Identify which cell holds the provided text, then report its (X, Y) central coordinate. 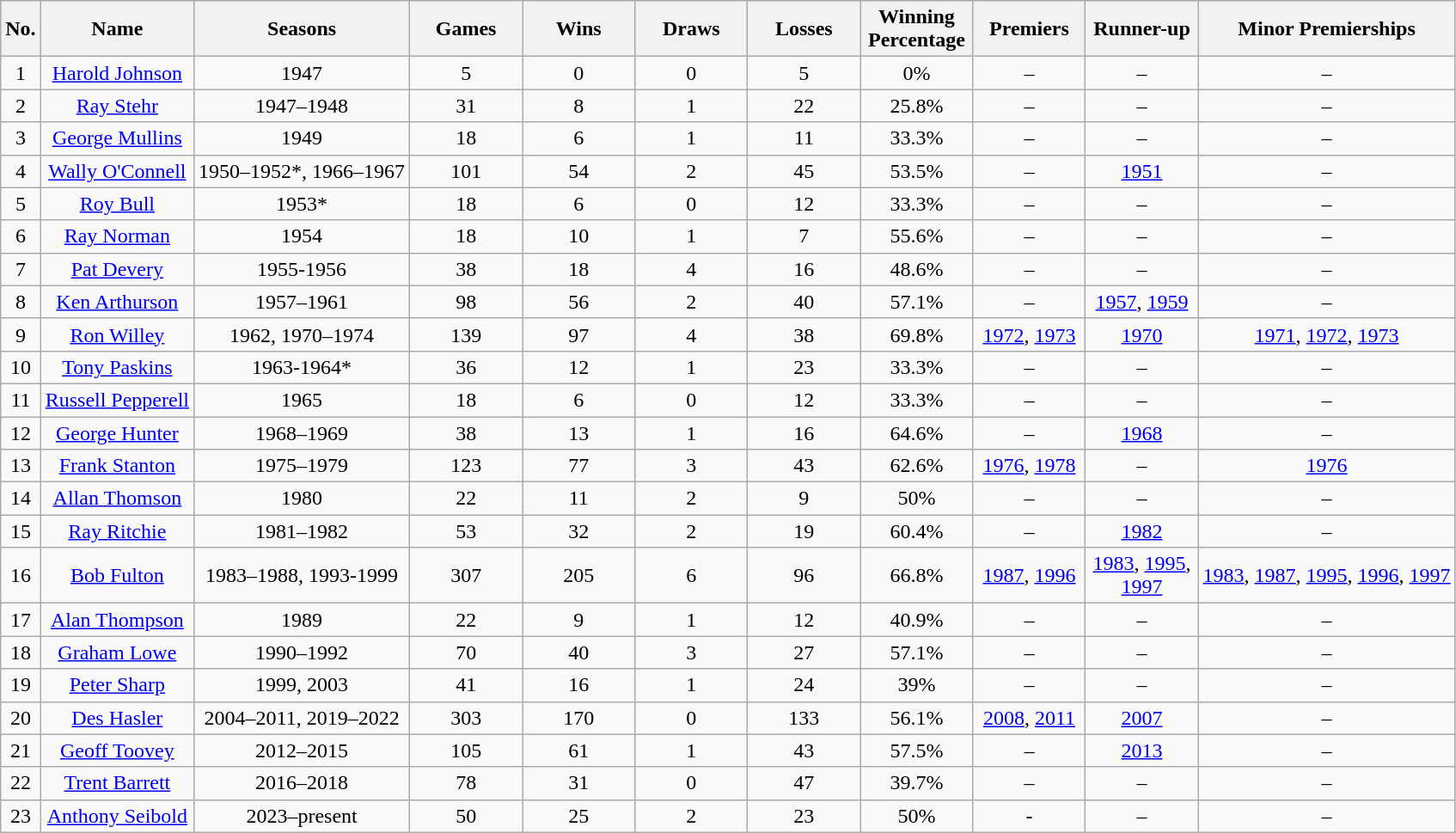
Trent Barrett (117, 783)
Ken Arthurson (117, 302)
George Hunter (117, 432)
Games (466, 29)
Name (117, 29)
Winning Percentage (916, 29)
36 (466, 367)
25.8% (916, 106)
No. (21, 29)
1989 (303, 620)
1982 (1141, 531)
25 (579, 816)
54 (579, 171)
Ron Willey (117, 334)
1962, 1970–1974 (303, 334)
77 (579, 466)
2008, 2011 (1030, 718)
1987, 1996 (1030, 576)
1981–1982 (303, 531)
1975–1979 (303, 466)
2007 (1141, 718)
1954 (303, 236)
- (1030, 816)
1968–1969 (303, 432)
123 (466, 466)
1990–1992 (303, 652)
27 (804, 652)
50 (466, 816)
1965 (303, 400)
48.6% (916, 269)
170 (579, 718)
Runner-up (1141, 29)
24 (804, 685)
1957, 1959 (1141, 302)
39.7% (916, 783)
55.6% (916, 236)
66.8% (916, 576)
64.6% (916, 432)
96 (804, 576)
2004–2011, 2019–2022 (303, 718)
1963-1964* (303, 367)
2012–2015 (303, 750)
George Mullins (117, 138)
69.8% (916, 334)
1983–1988, 1993-1999 (303, 576)
303 (466, 718)
Alan Thompson (117, 620)
307 (466, 576)
Geoff Toovey (117, 750)
2023–present (303, 816)
1955-1956 (303, 269)
Anthony Seibold (117, 816)
78 (466, 783)
Peter Sharp (117, 685)
1953* (303, 204)
62.6% (916, 466)
Frank Stanton (117, 466)
53 (466, 531)
1976, 1978 (1030, 466)
Premiers (1030, 29)
1971, 1972, 1973 (1327, 334)
57.5% (916, 750)
Minor Premierships (1327, 29)
41 (466, 685)
15 (21, 531)
Seasons (303, 29)
17 (21, 620)
1947–1948 (303, 106)
Des Hasler (117, 718)
101 (466, 171)
Ray Stehr (117, 106)
97 (579, 334)
Russell Pepperell (117, 400)
39% (916, 685)
32 (579, 531)
Draws (691, 29)
1983, 1995, 1997 (1141, 576)
Wally O'Connell (117, 171)
Graham Lowe (117, 652)
56 (579, 302)
105 (466, 750)
53.5% (916, 171)
Ray Ritchie (117, 531)
1983, 1987, 1995, 1996, 1997 (1327, 576)
56.1% (916, 718)
1999, 2003 (303, 685)
Allan Thomson (117, 499)
14 (21, 499)
2016–2018 (303, 783)
1968 (1141, 432)
1976 (1327, 466)
1980 (303, 499)
1972, 1973 (1030, 334)
70 (466, 652)
1950–1952*, 1966–1967 (303, 171)
2013 (1141, 750)
1949 (303, 138)
Harold Johnson (117, 73)
Tony Paskins (117, 367)
205 (579, 576)
Ray Norman (117, 236)
133 (804, 718)
139 (466, 334)
1957–1961 (303, 302)
61 (579, 750)
Losses (804, 29)
45 (804, 171)
1951 (1141, 171)
1970 (1141, 334)
Pat Devery (117, 269)
40.9% (916, 620)
47 (804, 783)
60.4% (916, 531)
20 (21, 718)
Roy Bull (117, 204)
Bob Fulton (117, 576)
98 (466, 302)
0% (916, 73)
21 (21, 750)
1947 (303, 73)
Wins (579, 29)
